Determine the [X, Y] coordinate at the center of the cell enclosing the given text.  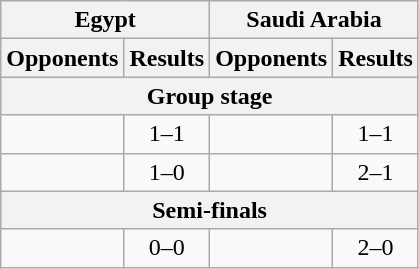
2–1 [376, 172]
Group stage [210, 96]
1–0 [167, 172]
Egypt [106, 20]
0–0 [167, 248]
Saudi Arabia [314, 20]
Semi-finals [210, 210]
2–0 [376, 248]
